Locate the cell with the specified text and output its (x, y) center coordinate. 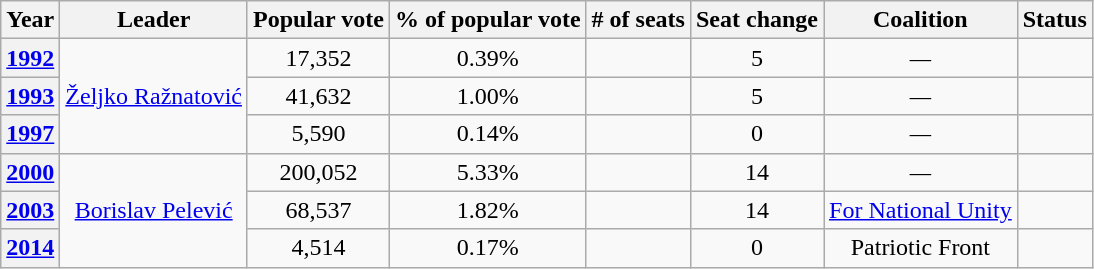
0.17% (488, 248)
Coalition (921, 20)
41,632 (318, 96)
Status (1054, 20)
Borislav Pelević (154, 210)
2000 (30, 172)
1997 (30, 134)
68,537 (318, 210)
1.82% (488, 210)
# of seats (638, 20)
4,514 (318, 248)
2014 (30, 248)
% of popular vote (488, 20)
For National Unity (921, 210)
5,590 (318, 134)
2003 (30, 210)
0.14% (488, 134)
1992 (30, 58)
1993 (30, 96)
Željko Ražnatović (154, 96)
5.33% (488, 172)
Popular vote (318, 20)
Seat change (756, 20)
Patriotic Front (921, 248)
0.39% (488, 58)
200,052 (318, 172)
Year (30, 20)
1.00% (488, 96)
17,352 (318, 58)
Leader (154, 20)
